Find where the given text appears and provide that cell's center as (X, Y) coordinate. 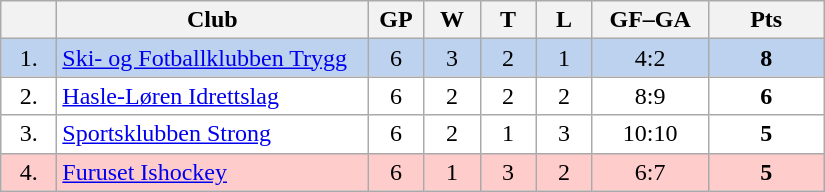
8:9 (650, 96)
4:2 (650, 58)
Club (212, 20)
4. (29, 172)
Pts (766, 20)
6:7 (650, 172)
Sportsklubben Strong (212, 134)
Hasle-Løren Idrettslag (212, 96)
10:10 (650, 134)
Furuset Ishockey (212, 172)
GF–GA (650, 20)
W (452, 20)
Ski- og Fotballklubben Trygg (212, 58)
3. (29, 134)
GP (396, 20)
1. (29, 58)
L (564, 20)
T (508, 20)
2. (29, 96)
8 (766, 58)
